Return the (x, y) coordinate for the center point of the cell that contains the specified text.  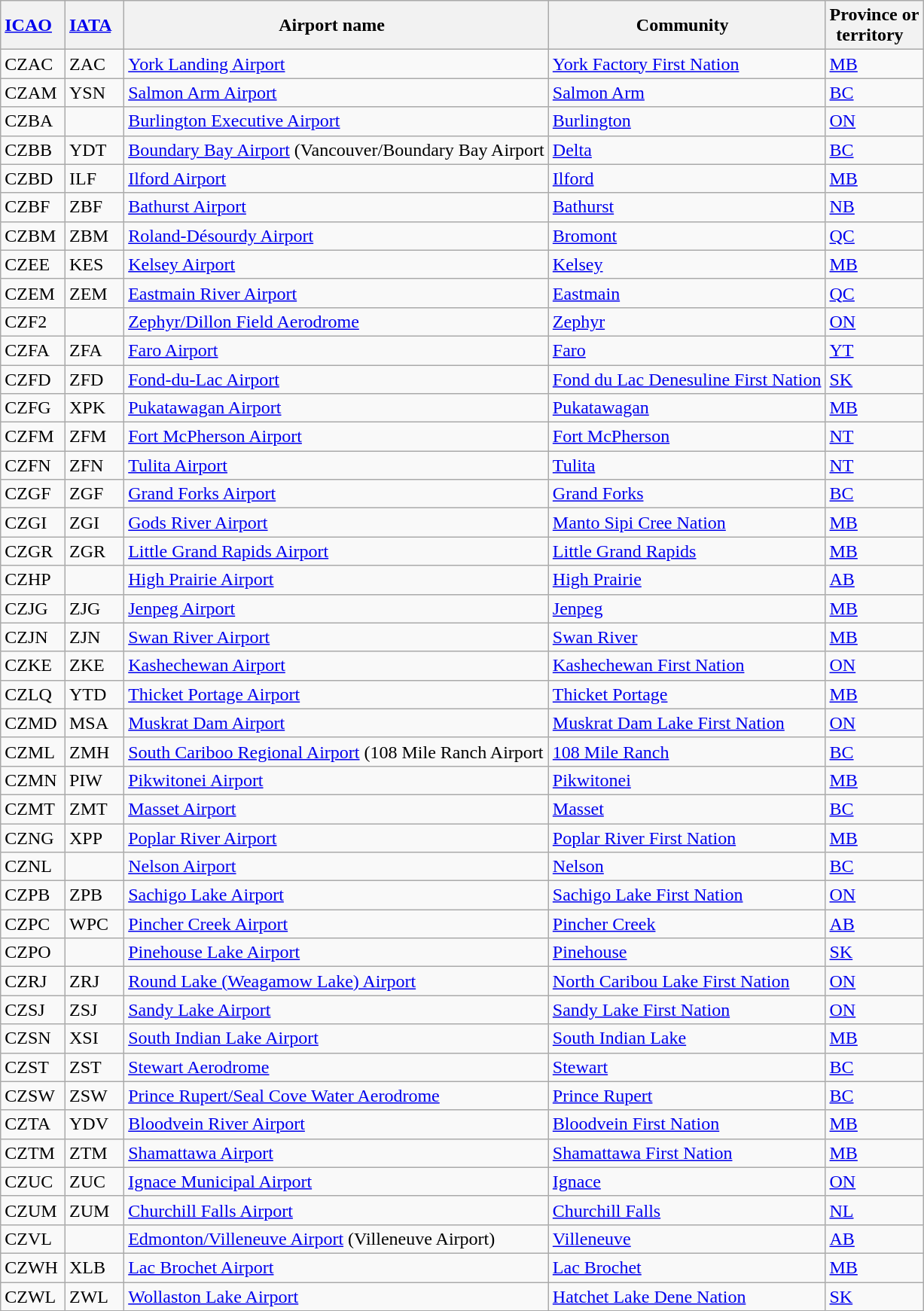
Pinehouse (687, 953)
Airport name (337, 26)
Villeneuve (687, 1239)
ZAC (94, 64)
York Landing Airport (337, 64)
CZFD (33, 379)
CZHP (33, 580)
High Prairie Airport (337, 580)
Little Grand Rapids Airport (337, 551)
Faro (687, 350)
CZPO (33, 953)
YDV (94, 1124)
York Factory First Nation (687, 64)
CZFG (33, 408)
Jenpeg Airport (337, 608)
Pinehouse Lake Airport (337, 953)
YDT (94, 150)
Thicket Portage Airport (337, 694)
Bathurst Airport (337, 207)
ZJG (94, 608)
CZLQ (33, 694)
Thicket Portage (687, 694)
Pukatawagan (687, 408)
CZGR (33, 551)
Pukatawagan Airport (337, 408)
ZGR (94, 551)
CZFA (33, 350)
ZFA (94, 350)
CZTM (33, 1153)
ILF (94, 178)
Little Grand Rapids (687, 551)
Eastmain (687, 293)
Salmon Arm (687, 93)
YT (874, 350)
High Prairie (687, 580)
CZST (33, 1067)
Pikwitonei (687, 780)
Delta (687, 150)
North Caribou Lake First Nation (687, 981)
CZGF (33, 494)
ZTM (94, 1153)
PIW (94, 780)
CZFM (33, 437)
Hatchet Lake Dene Nation (687, 1296)
ZGF (94, 494)
YSN (94, 93)
South Indian Lake Airport (337, 1038)
CZBM (33, 236)
Roland-Désourdy Airport (337, 236)
CZMT (33, 809)
Swan River Airport (337, 637)
CZWL (33, 1296)
ZEM (94, 293)
Poplar River Airport (337, 838)
ZMH (94, 752)
CZUM (33, 1210)
Bloodvein River Airport (337, 1124)
CZAC (33, 64)
Pikwitonei Airport (337, 780)
CZSJ (33, 1010)
CZEE (33, 264)
IATA (94, 26)
ZST (94, 1067)
CZBB (33, 150)
Burlington Executive Airport (337, 121)
Wollaston Lake Airport (337, 1296)
ZFM (94, 437)
Edmonton/Villeneuve Airport (Villeneuve Airport) (337, 1239)
Bloodvein First Nation (687, 1124)
South Cariboo Regional Airport (108 Mile Ranch Airport (337, 752)
CZVL (33, 1239)
Tulita (687, 465)
XSI (94, 1038)
Sachigo Lake Airport (337, 895)
YTD (94, 694)
ZFD (94, 379)
Grand Forks Airport (337, 494)
Kashechewan First Nation (687, 666)
Salmon Arm Airport (337, 93)
Shamattawa First Nation (687, 1153)
Bathurst (687, 207)
Pincher Creek Airport (337, 924)
CZSW (33, 1096)
ZMT (94, 809)
CZML (33, 752)
CZMN (33, 780)
Boundary Bay Airport (Vancouver/Boundary Bay Airport (337, 150)
Masset (687, 809)
ZGI (94, 523)
CZNG (33, 838)
Lac Brochet (687, 1267)
CZBA (33, 121)
Kelsey (687, 264)
Shamattawa Airport (337, 1153)
Fort McPherson (687, 437)
CZGI (33, 523)
XLB (94, 1267)
Fond-du-Lac Airport (337, 379)
Churchill Falls Airport (337, 1210)
Jenpeg (687, 608)
108 Mile Ranch (687, 752)
CZRJ (33, 981)
ZKE (94, 666)
NB (874, 207)
Prince Rupert/Seal Cove Water Aerodrome (337, 1096)
CZAM (33, 93)
Gods River Airport (337, 523)
ICAO (33, 26)
CZMD (33, 723)
Stewart Aerodrome (337, 1067)
Sandy Lake First Nation (687, 1010)
Stewart (687, 1067)
ZPB (94, 895)
ZRJ (94, 981)
Zephyr (687, 322)
CZWH (33, 1267)
MSA (94, 723)
Sachigo Lake First Nation (687, 895)
Sandy Lake Airport (337, 1010)
CZFN (33, 465)
Kelsey Airport (337, 264)
Manto Sipi Cree Nation (687, 523)
CZPC (33, 924)
Grand Forks (687, 494)
CZF2 (33, 322)
Tulita Airport (337, 465)
Burlington (687, 121)
Swan River (687, 637)
CZNL (33, 867)
Ignace Municipal Airport (337, 1181)
ZJN (94, 637)
Round Lake (Weagamow Lake) Airport (337, 981)
CZBF (33, 207)
Kashechewan Airport (337, 666)
Community (687, 26)
ZBF (94, 207)
CZSN (33, 1038)
XPK (94, 408)
Ignace (687, 1181)
CZUC (33, 1181)
Eastmain River Airport (337, 293)
Poplar River First Nation (687, 838)
XPP (94, 838)
Province orterritory (874, 26)
Churchill Falls (687, 1210)
Pincher Creek (687, 924)
CZEM (33, 293)
Fond du Lac Denesuline First Nation (687, 379)
CZPB (33, 895)
ZSJ (94, 1010)
ZSW (94, 1096)
Ilford Airport (337, 178)
South Indian Lake (687, 1038)
ZUC (94, 1181)
Faro Airport (337, 350)
Fort McPherson Airport (337, 437)
CZJN (33, 637)
NL (874, 1210)
Zephyr/Dillon Field Aerodrome (337, 322)
KES (94, 264)
ZBM (94, 236)
Masset Airport (337, 809)
CZTA (33, 1124)
ZWL (94, 1296)
Ilford (687, 178)
ZUM (94, 1210)
Muskrat Dam Airport (337, 723)
Lac Brochet Airport (337, 1267)
Prince Rupert (687, 1096)
ZFN (94, 465)
CZBD (33, 178)
Nelson Airport (337, 867)
Muskrat Dam Lake First Nation (687, 723)
CZJG (33, 608)
CZKE (33, 666)
WPC (94, 924)
Nelson (687, 867)
Bromont (687, 236)
